Find where the given text appears and provide that cell's center as [x, y] coordinate. 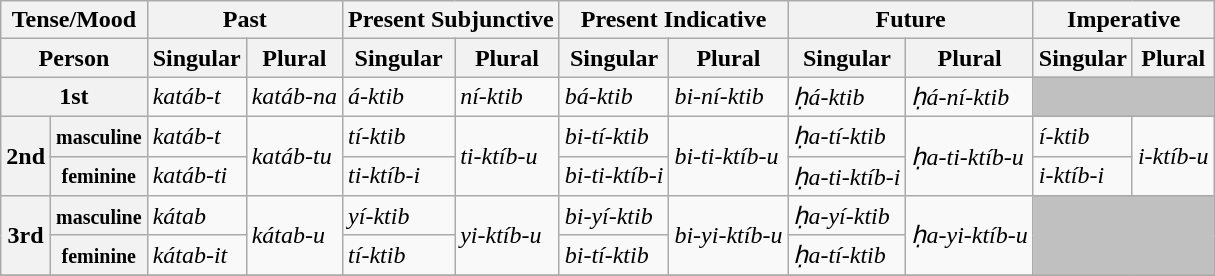
ti-ktíb-u [508, 156]
ḥa-yi-ktíb-u [970, 236]
ḥá-ní-ktib [970, 97]
bá-ktib [614, 97]
bi-ní-ktib [728, 97]
á-ktib [399, 97]
ti-ktíb-i [399, 176]
Future [910, 20]
yí-ktib [399, 216]
Present Indicative [674, 20]
Imperative [1124, 20]
bi-ti-ktíb-i [614, 176]
i-ktíb-u [1173, 156]
i-ktíb-i [1082, 176]
ḥa-ti-ktíb-i [847, 176]
katáb-na [294, 97]
yi-ktíb-u [508, 236]
Present Subjunctive [452, 20]
í-ktib [1082, 136]
kátab-u [294, 236]
katáb-tu [294, 156]
2nd [26, 156]
ḥa-ti-ktíb-u [970, 156]
ḥa-yí-ktib [847, 216]
Person [74, 58]
Tense/Mood [74, 20]
kátab-it [196, 255]
3rd [26, 236]
katáb-ti [196, 176]
ní-ktib [508, 97]
bi-yi-ktíb-u [728, 236]
bi-yí-ktib [614, 216]
kátab [196, 216]
bi-ti-ktíb-u [728, 156]
1st [74, 97]
ḥá-ktib [847, 97]
Past [244, 20]
